Return [X, Y] of the center of cell containing provided text 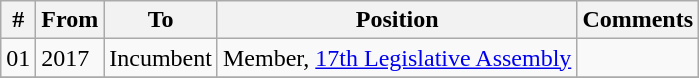
# [18, 20]
Comments [638, 20]
01 [18, 58]
Incumbent [161, 58]
2017 [70, 58]
Member, 17th Legislative Assembly [396, 58]
From [70, 20]
Position [396, 20]
To [161, 20]
